Search for the cell housing the specified text and yield its [X, Y] center coordinate. 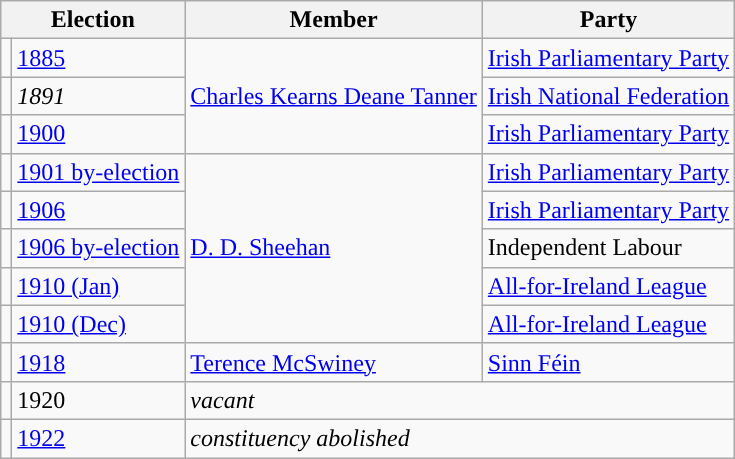
vacant [460, 400]
1920 [98, 400]
1922 [98, 438]
1910 (Jan) [98, 286]
1918 [98, 362]
D. D. Sheehan [334, 248]
1906 by-election [98, 248]
1910 (Dec) [98, 324]
Independent Labour [608, 248]
Irish National Federation [608, 96]
1900 [98, 134]
Election [93, 20]
1885 [98, 58]
Sinn Féin [608, 362]
constituency abolished [460, 438]
Terence McSwiney [334, 362]
Member [334, 20]
1901 by-election [98, 172]
1891 [98, 96]
Charles Kearns Deane Tanner [334, 96]
1906 [98, 210]
Party [608, 20]
